From the cell containing the given text, extract its center point as (X, Y) coordinate. 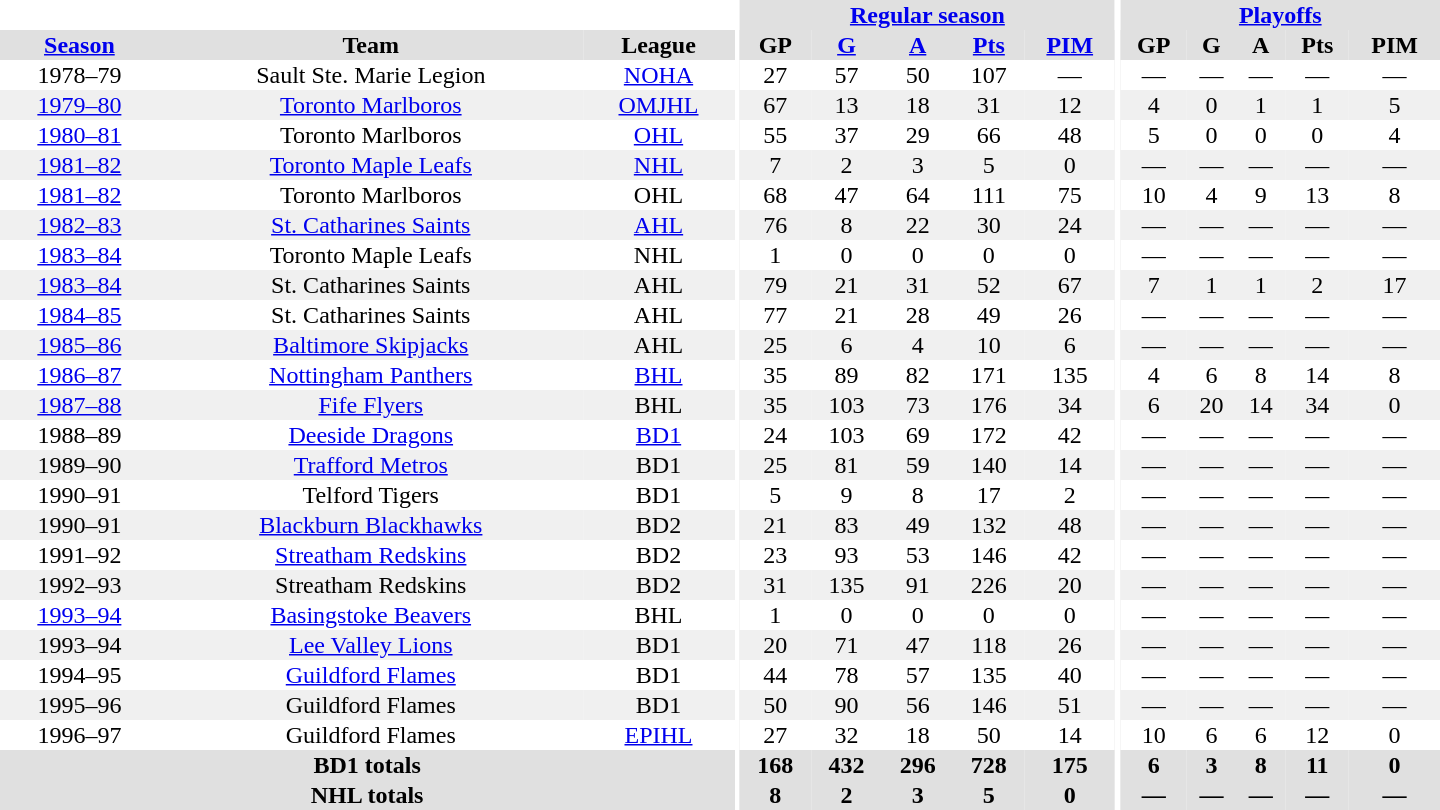
64 (918, 195)
1980–81 (80, 135)
77 (776, 315)
30 (988, 225)
Blackburn Blackhawks (371, 525)
Nottingham Panthers (371, 375)
176 (988, 405)
44 (776, 675)
29 (918, 135)
226 (988, 585)
NHL totals (367, 795)
Deeside Dragons (371, 435)
Team (371, 45)
132 (988, 525)
1992–93 (80, 585)
22 (918, 225)
78 (846, 675)
89 (846, 375)
175 (1070, 765)
1989–90 (80, 465)
EPIHL (659, 735)
37 (846, 135)
Telford Tigers (371, 495)
83 (846, 525)
1979–80 (80, 105)
1995–96 (80, 705)
73 (918, 405)
111 (988, 195)
1987–88 (80, 405)
Lee Valley Lions (371, 645)
53 (918, 555)
51 (1070, 705)
League (659, 45)
68 (776, 195)
OMJHL (659, 105)
140 (988, 465)
93 (846, 555)
1986–87 (80, 375)
90 (846, 705)
28 (918, 315)
Sault Ste. Marie Legion (371, 75)
71 (846, 645)
79 (776, 285)
1978–79 (80, 75)
56 (918, 705)
NOHA (659, 75)
Season (80, 45)
23 (776, 555)
76 (776, 225)
107 (988, 75)
91 (918, 585)
11 (1317, 765)
Fife Flyers (371, 405)
Playoffs (1280, 15)
Basingstoke Beavers (371, 615)
1996–97 (80, 735)
171 (988, 375)
59 (918, 465)
1982–83 (80, 225)
1988–89 (80, 435)
296 (918, 765)
1991–92 (80, 555)
BD1 totals (367, 765)
81 (846, 465)
55 (776, 135)
75 (1070, 195)
728 (988, 765)
66 (988, 135)
69 (918, 435)
1984–85 (80, 315)
52 (988, 285)
168 (776, 765)
Regular season (928, 15)
1994–95 (80, 675)
32 (846, 735)
172 (988, 435)
Trafford Metros (371, 465)
Baltimore Skipjacks (371, 345)
1985–86 (80, 345)
432 (846, 765)
118 (988, 645)
40 (1070, 675)
82 (918, 375)
